From the cell containing the given text, extract its center point as [x, y] coordinate. 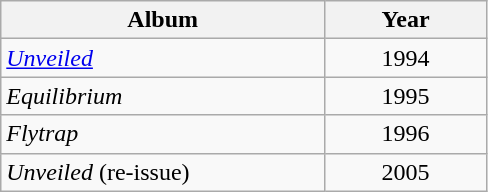
1995 [406, 96]
2005 [406, 172]
Equilibrium [163, 96]
Year [406, 20]
1994 [406, 58]
1996 [406, 134]
Flytrap [163, 134]
Unveiled (re-issue) [163, 172]
Album [163, 20]
Unveiled [163, 58]
